Extract the (X, Y) coordinate from the center of the cell holding the provided text.  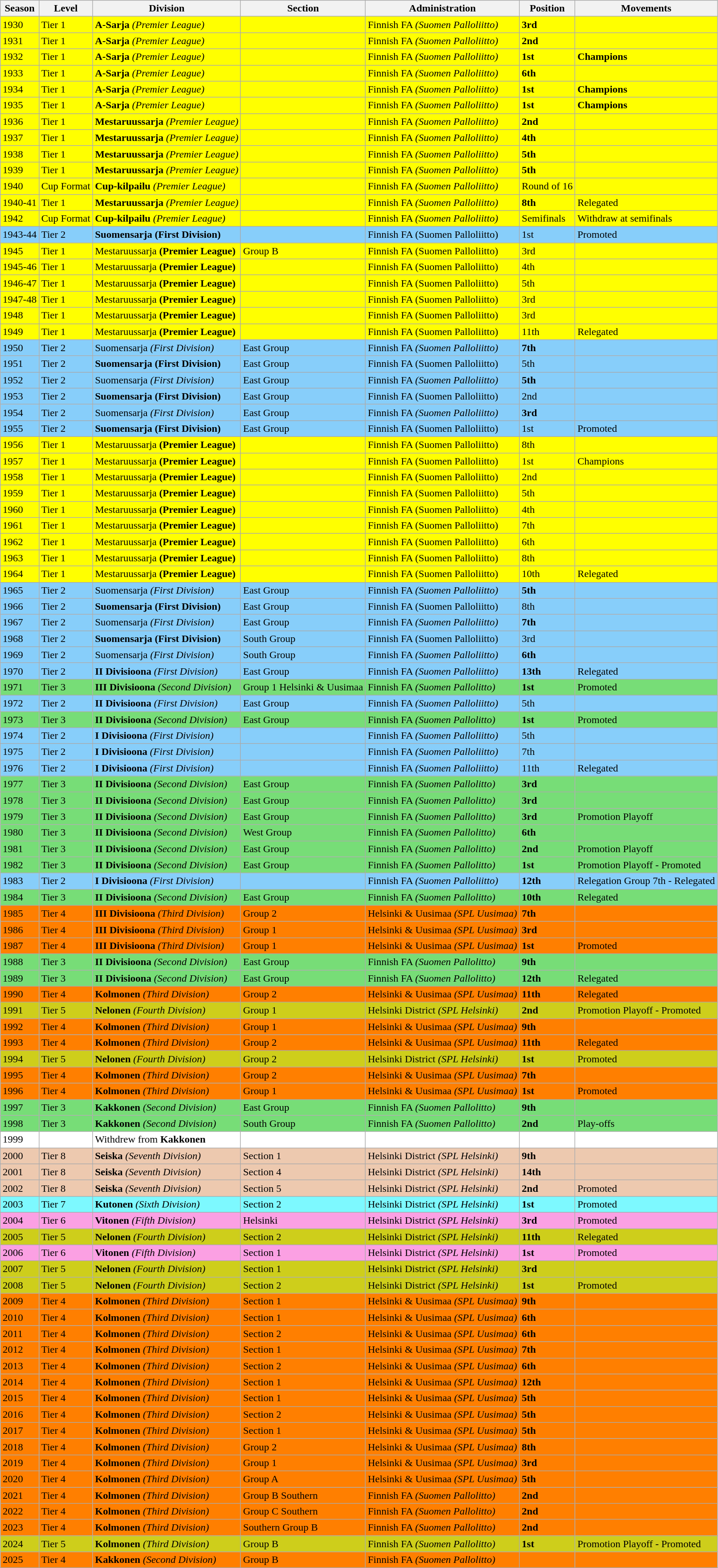
1990 (20, 994)
1992 (20, 1027)
1998 (20, 1123)
1981 (20, 849)
Round of 16 (547, 186)
Section (303, 8)
1974 (20, 736)
1955 (20, 428)
2000 (20, 1156)
1945-46 (20, 267)
1957 (20, 461)
1971 (20, 687)
2022 (20, 1512)
1989 (20, 978)
1970 (20, 671)
Withdraw at semifinals (646, 219)
Withdrew from Kakkonen (166, 1140)
1963 (20, 558)
2013 (20, 1366)
Group A (303, 1479)
1953 (20, 396)
1950 (20, 348)
2015 (20, 1398)
Group C Southern (303, 1512)
Section 5 (303, 1188)
2019 (20, 1463)
Division (166, 8)
1956 (20, 445)
Relegation Group 7th - Relegated (646, 881)
1980 (20, 833)
1985 (20, 913)
1932 (20, 57)
1931 (20, 41)
1930 (20, 25)
1978 (20, 800)
2006 (20, 1253)
1962 (20, 542)
1967 (20, 622)
2004 (20, 1220)
Southern Group B (303, 1528)
1983 (20, 881)
2001 (20, 1172)
Tier 7 (66, 1204)
1982 (20, 865)
2011 (20, 1334)
2007 (20, 1269)
1965 (20, 590)
West Group (303, 833)
1977 (20, 784)
1988 (20, 962)
1933 (20, 73)
1940-41 (20, 203)
1937 (20, 138)
2010 (20, 1317)
1959 (20, 493)
1939 (20, 170)
1943-44 (20, 235)
Administration (442, 8)
Level (66, 8)
1984 (20, 897)
1996 (20, 1091)
1969 (20, 655)
1987 (20, 946)
1968 (20, 639)
1951 (20, 364)
Helsinki (303, 1220)
1994 (20, 1059)
1991 (20, 1011)
2008 (20, 1285)
2020 (20, 1479)
1995 (20, 1075)
1935 (20, 105)
1979 (20, 816)
1960 (20, 510)
2005 (20, 1237)
1993 (20, 1043)
14th (547, 1172)
2014 (20, 1382)
2023 (20, 1528)
2024 (20, 1544)
Position (547, 8)
III Divisioona (Second Division) (166, 687)
Section 4 (303, 1172)
1945 (20, 251)
1976 (20, 768)
1934 (20, 89)
1964 (20, 574)
1973 (20, 720)
1961 (20, 526)
1999 (20, 1140)
1997 (20, 1107)
1958 (20, 477)
2009 (20, 1301)
1954 (20, 412)
1942 (20, 219)
1952 (20, 380)
1947-48 (20, 299)
1986 (20, 929)
Season (20, 8)
1975 (20, 752)
1966 (20, 606)
Semifinals (547, 219)
2025 (20, 1560)
Group 1 Helsinki & Uusimaa (303, 687)
2018 (20, 1447)
1946-47 (20, 283)
2021 (20, 1495)
2012 (20, 1350)
Play-offs (646, 1123)
1948 (20, 315)
1938 (20, 154)
1940 (20, 186)
2002 (20, 1188)
1972 (20, 703)
2017 (20, 1430)
1936 (20, 121)
2003 (20, 1204)
Group B Southern (303, 1495)
1949 (20, 332)
Movements (646, 8)
2016 (20, 1414)
13th (547, 671)
Kutonen (Sixth Division) (166, 1204)
